Capture the cell that displays the provided text and extract its [X, Y] central coordinate. 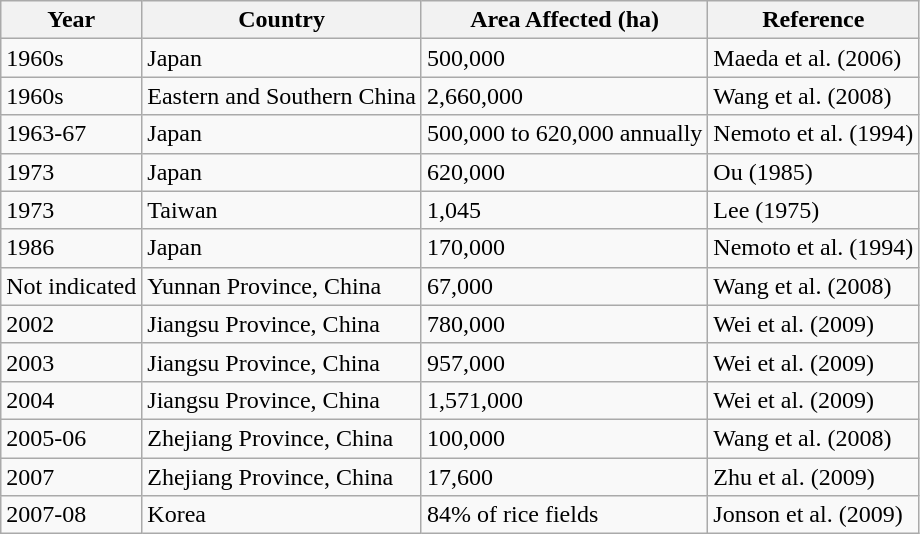
1963-67 [72, 134]
2002 [72, 324]
Year [72, 20]
Not indicated [72, 286]
Maeda et al. (2006) [814, 58]
84% of rice fields [564, 515]
17,600 [564, 477]
1,045 [564, 210]
2003 [72, 362]
Reference [814, 20]
2007-08 [72, 515]
2007 [72, 477]
Country [282, 20]
957,000 [564, 362]
Lee (1975) [814, 210]
Ou (1985) [814, 172]
500,000 [564, 58]
2004 [72, 400]
Jonson et al. (2009) [814, 515]
67,000 [564, 286]
Zhu et al. (2009) [814, 477]
1986 [72, 248]
1,571,000 [564, 400]
620,000 [564, 172]
100,000 [564, 438]
Taiwan [282, 210]
Area Affected (ha) [564, 20]
Yunnan Province, China [282, 286]
2005-06 [72, 438]
170,000 [564, 248]
500,000 to 620,000 annually [564, 134]
Eastern and Southern China [282, 96]
780,000 [564, 324]
2,660,000 [564, 96]
Korea [282, 515]
